Locate the cell with the specified text and output its (x, y) center coordinate. 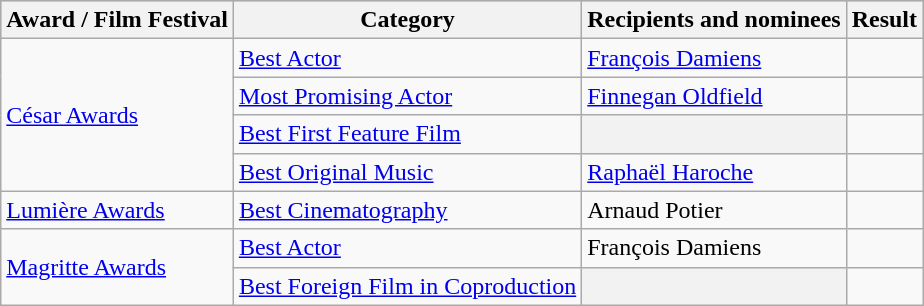
Magritte Awards (118, 267)
Best Cinematography (407, 210)
Result (884, 20)
Category (407, 20)
Best First Feature Film (407, 134)
Most Promising Actor (407, 96)
Best Original Music (407, 172)
Finnegan Oldfield (714, 96)
César Awards (118, 115)
Raphaël Haroche (714, 172)
Arnaud Potier (714, 210)
Recipients and nominees (714, 20)
Best Foreign Film in Coproduction (407, 286)
Lumière Awards (118, 210)
Award / Film Festival (118, 20)
